Return the (X, Y) coordinate for the center point of the cell that contains the specified text.  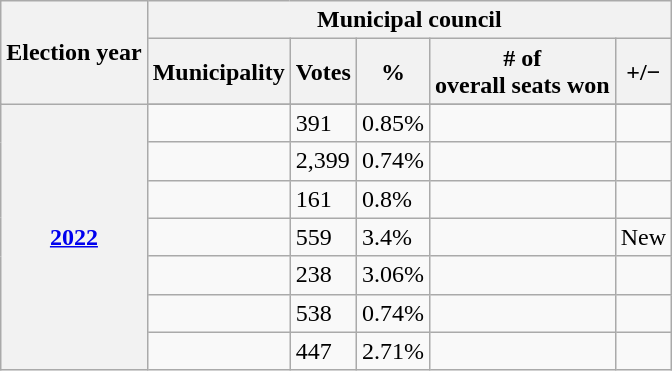
Municipal council (409, 20)
2022 (74, 237)
0.85% (392, 123)
3.4% (392, 237)
161 (323, 199)
3.06% (392, 275)
Election year (74, 52)
New (643, 237)
391 (323, 123)
559 (323, 237)
238 (323, 275)
Votes (323, 72)
2,399 (323, 161)
% (392, 72)
447 (323, 351)
2.71% (392, 351)
Municipality (218, 72)
# of overall seats won (522, 72)
+/− (643, 72)
0.8% (392, 199)
538 (323, 313)
